Search for the cell housing the specified text and yield its (X, Y) center coordinate. 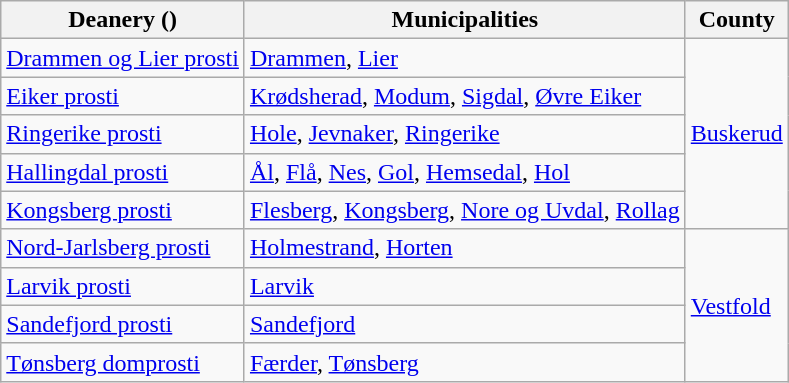
Tønsberg domprosti (123, 362)
Municipalities (464, 20)
Vestfold (736, 305)
County (736, 20)
Krødsherad, Modum, Sigdal, Øvre Eiker (464, 96)
Nord-Jarlsberg prosti (123, 248)
Ål, Flå, Nes, Gol, Hemsedal, Hol (464, 172)
Drammen, Lier (464, 58)
Deanery () (123, 20)
Kongsberg prosti (123, 210)
Færder, Tønsberg (464, 362)
Eiker prosti (123, 96)
Hallingdal prosti (123, 172)
Larvik prosti (123, 286)
Holmestrand, Horten (464, 248)
Larvik (464, 286)
Hole, Jevnaker, Ringerike (464, 134)
Drammen og Lier prosti (123, 58)
Buskerud (736, 134)
Flesberg, Kongsberg, Nore og Uvdal, Rollag (464, 210)
Sandefjord (464, 324)
Sandefjord prosti (123, 324)
Ringerike prosti (123, 134)
